Search for the cell housing the specified text and yield its [X, Y] center coordinate. 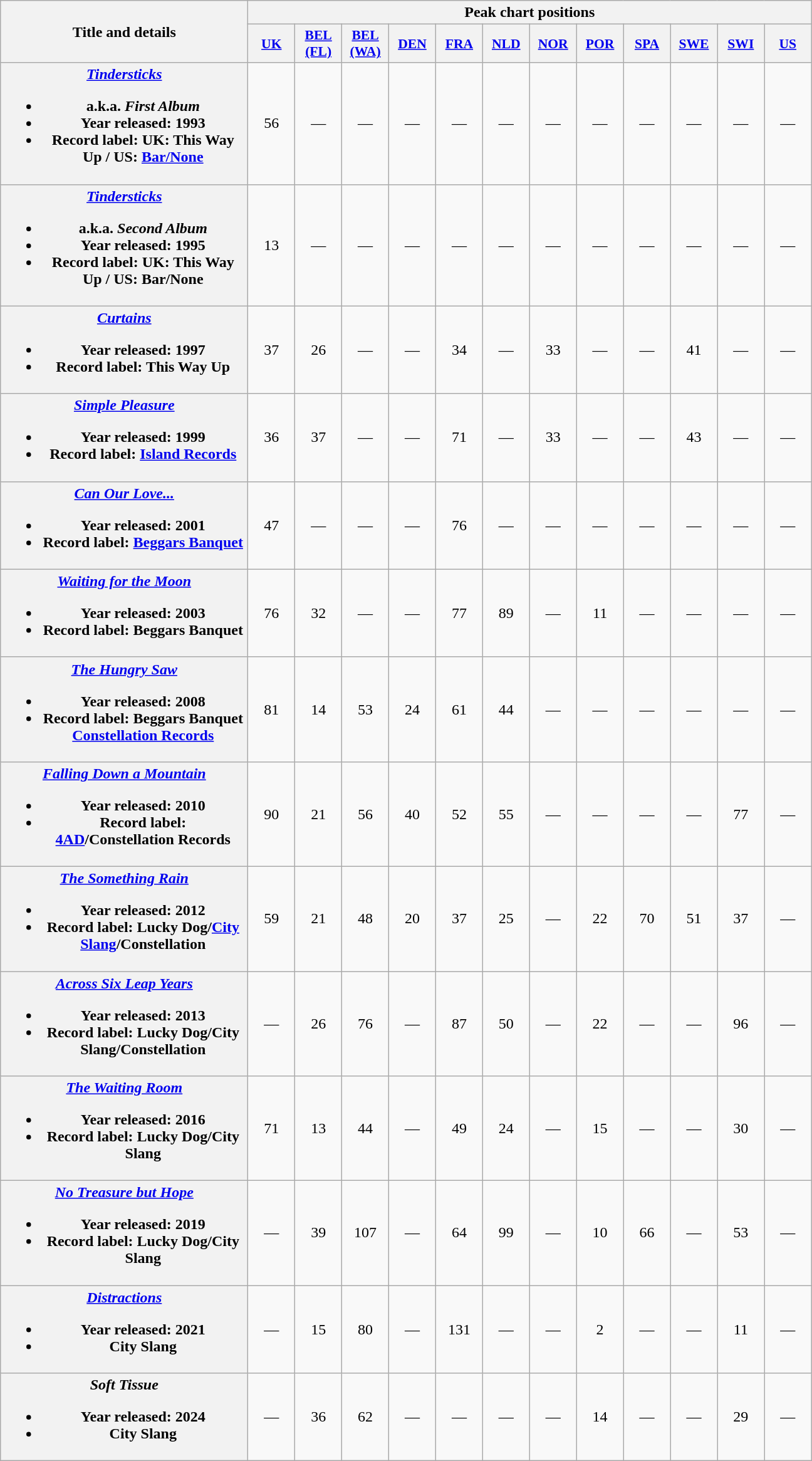
47 [272, 525]
87 [459, 1024]
Peak chart positions [530, 13]
No Treasure but HopeYear released: 2019Record label: Lucky Dog/City Slang [124, 1233]
NOR [553, 44]
SWI [741, 44]
52 [459, 814]
Can Our Love...Year released: 2001Record label: Beggars Banquet [124, 525]
CurtainsYear released: 1997Record label: This Way Up [124, 350]
SPA [647, 44]
BEL (FL) [318, 44]
61 [459, 710]
48 [366, 919]
SWE [694, 44]
81 [272, 710]
34 [459, 350]
90 [272, 814]
96 [741, 1024]
59 [272, 919]
70 [647, 919]
NLD [506, 44]
43 [694, 437]
29 [741, 1417]
66 [647, 1233]
32 [318, 613]
US [788, 44]
Tindersticksa.k.a. First AlbumYear released: 1993Record label: UK: This Way Up / US: Bar/None [124, 123]
30 [741, 1128]
99 [506, 1233]
39 [318, 1233]
10 [600, 1233]
131 [459, 1329]
The Something RainYear released: 2012Record label: Lucky Dog/City Slang/Constellation [124, 919]
41 [694, 350]
40 [412, 814]
UK [272, 44]
Soft TissueYear released: 2024City Slang [124, 1417]
Waiting for the MoonYear released: 2003Record label: Beggars Banquet [124, 613]
Simple PleasureYear released: 1999Record label: Island Records [124, 437]
2 [600, 1329]
Tindersticksa.k.a. Second AlbumYear released: 1995Record label: UK: This Way Up / US: Bar/None [124, 245]
The Hungry SawYear released: 2008Record label: Beggars BanquetConstellation Records [124, 710]
25 [506, 919]
Falling Down a MountainYear released: 2010Record label: 4AD/Constellation Records [124, 814]
The Waiting RoomYear released: 2016Record label: Lucky Dog/City Slang [124, 1128]
49 [459, 1128]
62 [366, 1417]
80 [366, 1329]
DistractionsYear released: 2021City Slang [124, 1329]
89 [506, 613]
55 [506, 814]
DEN [412, 44]
20 [412, 919]
50 [506, 1024]
Title and details [124, 31]
BEL (WA) [366, 44]
POR [600, 44]
Across Six Leap YearsYear released: 2013Record label: Lucky Dog/City Slang/Constellation [124, 1024]
107 [366, 1233]
64 [459, 1233]
51 [694, 919]
FRA [459, 44]
